From the cell containing the given text, extract its center point as [X, Y] coordinate. 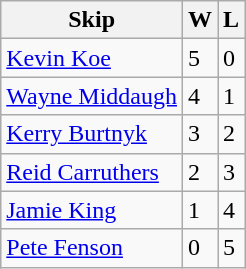
Wayne Middaugh [92, 96]
Kevin Koe [92, 58]
Reid Carruthers [92, 172]
Kerry Burtnyk [92, 134]
Skip [92, 20]
W [200, 20]
Jamie King [92, 210]
Pete Fenson [92, 248]
L [232, 20]
